Return the (x, y) coordinate for the center point of the cell that contains the specified text.  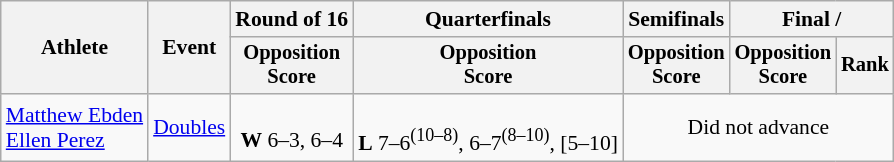
Final / (812, 19)
Matthew EbdenEllen Perez (74, 128)
Rank (865, 66)
Event (189, 48)
W 6–3, 6–4 (292, 128)
Athlete (74, 48)
Semifinals (676, 19)
Round of 16 (292, 19)
Doubles (189, 128)
Quarterfinals (488, 19)
L 7–6(10–8), 6–7(8–10), [5–10] (488, 128)
Did not advance (758, 128)
